Determine the [x, y] coordinate at the center of the cell enclosing the given text.  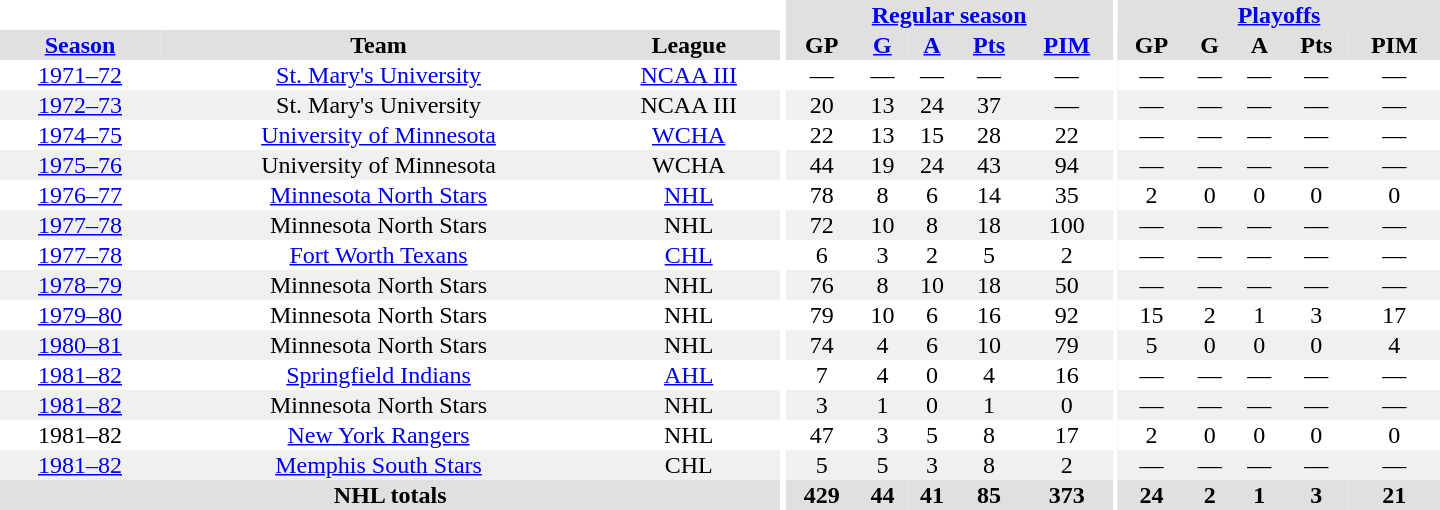
373 [1066, 495]
1978–79 [80, 285]
78 [822, 195]
20 [822, 105]
14 [989, 195]
1976–77 [80, 195]
Memphis South Stars [378, 465]
41 [932, 495]
Regular season [950, 15]
Team [378, 45]
50 [1066, 285]
76 [822, 285]
100 [1066, 225]
1974–75 [80, 135]
League [688, 45]
1980–81 [80, 345]
New York Rangers [378, 435]
1975–76 [80, 165]
Season [80, 45]
7 [822, 375]
Fort Worth Texans [378, 255]
NHL totals [390, 495]
47 [822, 435]
1972–73 [80, 105]
21 [1394, 495]
AHL [688, 375]
74 [822, 345]
1979–80 [80, 315]
35 [1066, 195]
28 [989, 135]
429 [822, 495]
92 [1066, 315]
Springfield Indians [378, 375]
43 [989, 165]
19 [883, 165]
85 [989, 495]
72 [822, 225]
37 [989, 105]
Playoffs [1279, 15]
1971–72 [80, 75]
94 [1066, 165]
